For the text-containing cell, return its midpoint in [x, y] coordinate format. 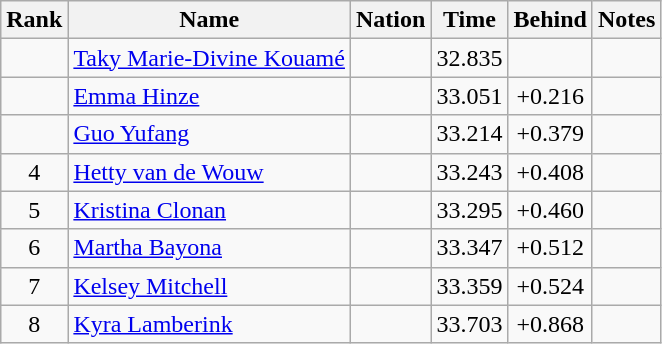
Nation [390, 20]
Guo Yufang [210, 134]
Martha Bayona [210, 248]
7 [34, 286]
Notes [626, 20]
+0.524 [550, 286]
33.347 [470, 248]
Time [470, 20]
Emma Hinze [210, 96]
33.214 [470, 134]
+0.868 [550, 324]
8 [34, 324]
4 [34, 172]
Behind [550, 20]
33.051 [470, 96]
Name [210, 20]
+0.460 [550, 210]
Kristina Clonan [210, 210]
33.359 [470, 286]
Kelsey Mitchell [210, 286]
Taky Marie-Divine Kouamé [210, 58]
+0.379 [550, 134]
+0.216 [550, 96]
5 [34, 210]
Hetty van de Wouw [210, 172]
+0.512 [550, 248]
Rank [34, 20]
33.703 [470, 324]
33.295 [470, 210]
+0.408 [550, 172]
Kyra Lamberink [210, 324]
33.243 [470, 172]
32.835 [470, 58]
6 [34, 248]
